Scan for the cell matching the given text and deliver its (x, y) coordinate at center. 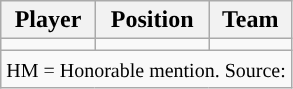
Team (250, 20)
Position (152, 20)
Player (48, 20)
HM = Honorable mention. Source: (146, 69)
